From the cell containing the given text, extract its center point as [X, Y] coordinate. 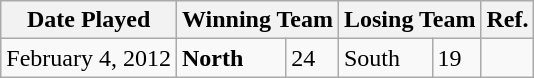
February 4, 2012 [89, 58]
North [230, 58]
Ref. [508, 20]
Losing Team [409, 20]
19 [456, 58]
Winning Team [257, 20]
24 [312, 58]
South [385, 58]
Date Played [89, 20]
